Return the [X, Y] coordinate for the center point of the cell that contains the specified text.  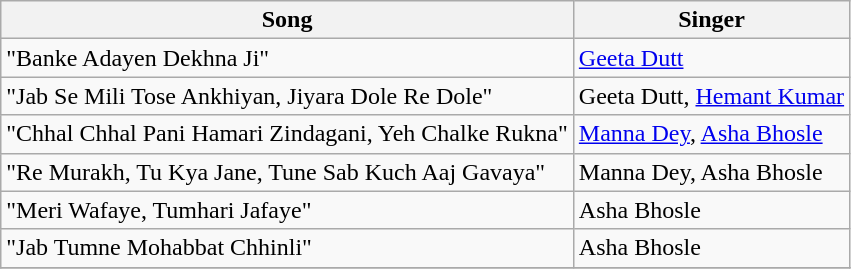
"Meri Wafaye, Tumhari Jafaye" [288, 210]
"Jab Se Mili Tose Ankhiyan, Jiyara Dole Re Dole" [288, 96]
Singer [711, 20]
"Chhal Chhal Pani Hamari Zindagani, Yeh Chalke Rukna" [288, 134]
Geeta Dutt [711, 58]
"Banke Adayen Dekhna Ji" [288, 58]
"Jab Tumne Mohabbat Chhinli" [288, 248]
Song [288, 20]
Geeta Dutt, Hemant Kumar [711, 96]
"Re Murakh, Tu Kya Jane, Tune Sab Kuch Aaj Gavaya" [288, 172]
